Output the [X, Y] coordinate of the center of the cell containing the given text.  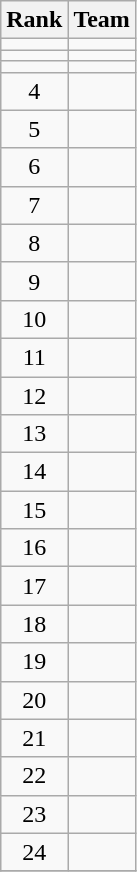
8 [34, 243]
18 [34, 624]
22 [34, 776]
9 [34, 281]
14 [34, 472]
Rank [34, 20]
15 [34, 510]
12 [34, 395]
23 [34, 814]
10 [34, 319]
13 [34, 434]
21 [34, 738]
5 [34, 129]
Team [102, 20]
16 [34, 548]
24 [34, 852]
19 [34, 662]
20 [34, 700]
7 [34, 205]
17 [34, 586]
6 [34, 167]
11 [34, 357]
4 [34, 91]
